Search for the cell housing the specified text and yield its (x, y) center coordinate. 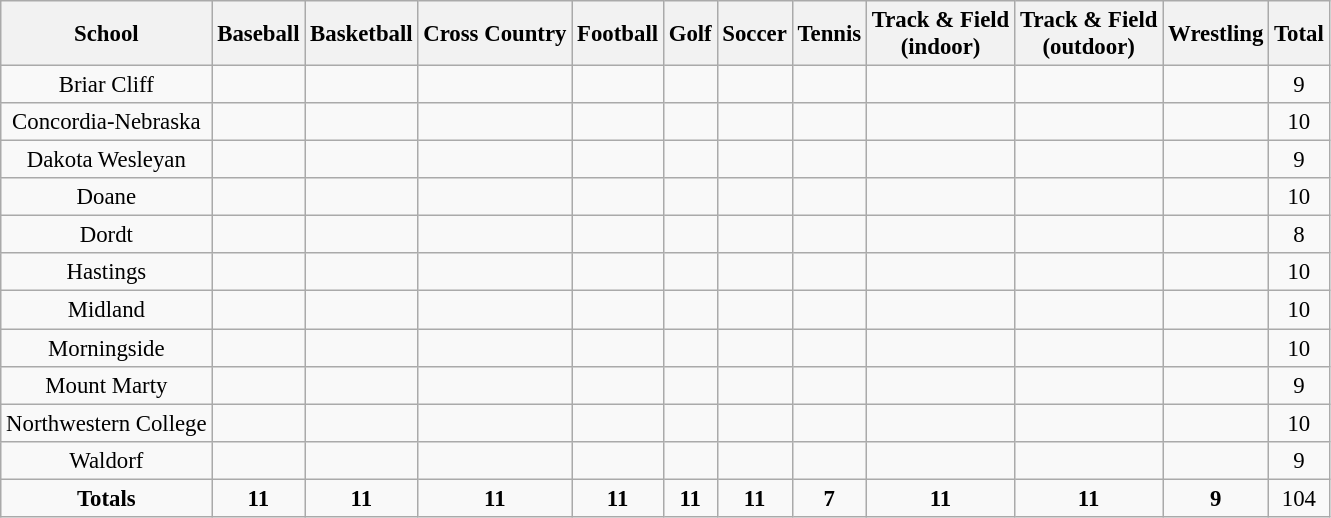
Waldorf (106, 460)
Doane (106, 197)
Northwestern College (106, 423)
8 (1299, 235)
Cross Country (495, 34)
Dordt (106, 235)
Track & Field(outdoor) (1089, 34)
Football (618, 34)
Concordia-Nebraska (106, 122)
Dakota Wesleyan (106, 160)
Hastings (106, 273)
Tennis (829, 34)
Midland (106, 310)
Baseball (258, 34)
Soccer (754, 34)
7 (829, 498)
Track & Field(indoor) (940, 34)
Totals (106, 498)
Basketball (362, 34)
104 (1299, 498)
Mount Marty (106, 385)
Total (1299, 34)
Briar Cliff (106, 85)
Golf (690, 34)
Wrestling (1216, 34)
School (106, 34)
Morningside (106, 348)
